Scan for the cell matching the given text and deliver its [x, y] coordinate at center. 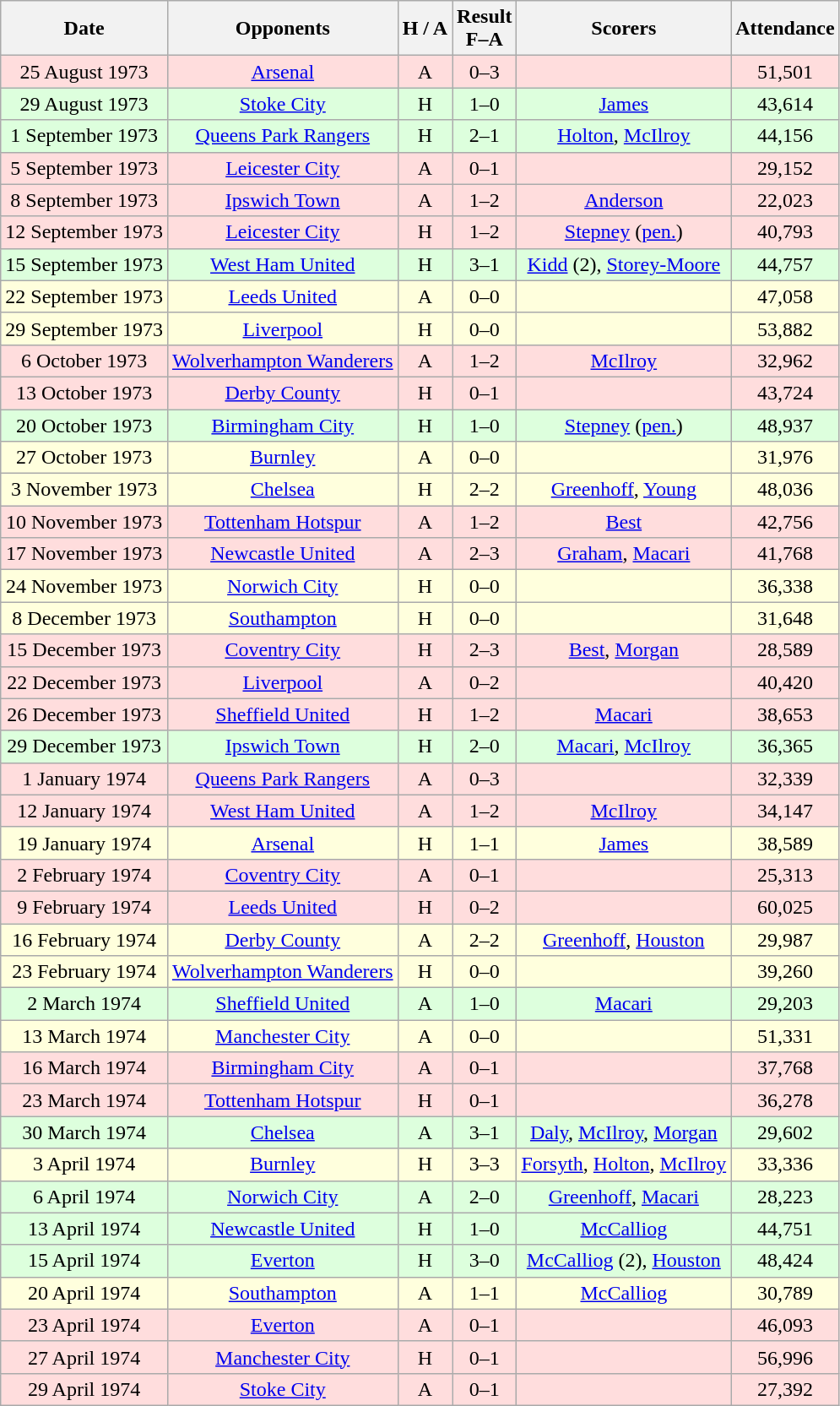
22 December 1973 [84, 682]
27,392 [785, 1389]
43,724 [785, 393]
9 February 1974 [84, 907]
Daly, McIlroy, Morgan [624, 1132]
23 March 1974 [84, 1100]
29 December 1973 [84, 746]
29,987 [785, 940]
24 November 1973 [84, 586]
44,757 [785, 264]
H / A [425, 29]
1 September 1973 [84, 136]
34,147 [785, 811]
31,976 [785, 458]
13 March 1974 [84, 1036]
42,756 [785, 522]
Best, Morgan [624, 650]
3–0 [485, 1261]
Attendance [785, 29]
13 April 1974 [84, 1229]
20 October 1973 [84, 425]
39,260 [785, 972]
29 September 1973 [84, 328]
1 January 1974 [84, 779]
8 September 1973 [84, 200]
15 April 1974 [84, 1261]
16 February 1974 [84, 940]
29 August 1973 [84, 104]
32,962 [785, 361]
37,768 [785, 1068]
43,614 [785, 104]
3–3 [485, 1164]
16 March 1974 [84, 1068]
23 April 1974 [84, 1325]
15 September 1973 [84, 264]
2 February 1974 [84, 875]
60,025 [785, 907]
53,882 [785, 328]
48,937 [785, 425]
Scorers [624, 29]
33,336 [785, 1164]
3 November 1973 [84, 490]
22,023 [785, 200]
29,152 [785, 168]
25,313 [785, 875]
Greenhoff, Young [624, 490]
28,589 [785, 650]
27 October 1973 [84, 458]
23 February 1974 [84, 972]
28,223 [785, 1197]
51,331 [785, 1036]
32,339 [785, 779]
56,996 [785, 1357]
47,058 [785, 296]
40,420 [785, 682]
20 April 1974 [84, 1293]
Greenhoff, Houston [624, 940]
19 January 1974 [84, 843]
30 March 1974 [84, 1132]
48,036 [785, 490]
38,653 [785, 714]
15 December 1973 [84, 650]
46,093 [785, 1325]
Holton, McIlroy [624, 136]
Kidd (2), Storey-Moore [624, 264]
5 September 1973 [84, 168]
27 April 1974 [84, 1357]
Forsyth, Holton, McIlroy [624, 1164]
12 September 1973 [84, 232]
10 November 1973 [84, 522]
25 August 1973 [84, 72]
38,589 [785, 843]
22 September 1973 [84, 296]
17 November 1973 [84, 554]
6 October 1973 [84, 361]
26 December 1973 [84, 714]
Anderson [624, 200]
29,203 [785, 1004]
44,156 [785, 136]
ResultF–A [485, 29]
36,278 [785, 1100]
2 March 1974 [84, 1004]
3 April 1974 [84, 1164]
Macari, McIlroy [624, 746]
44,751 [785, 1229]
51,501 [785, 72]
8 December 1973 [84, 618]
29 April 1974 [84, 1389]
48,424 [785, 1261]
36,338 [785, 586]
Date [84, 29]
12 January 1974 [84, 811]
29,602 [785, 1132]
13 October 1973 [84, 393]
Greenhoff, Macari [624, 1197]
6 April 1974 [84, 1197]
30,789 [785, 1293]
36,365 [785, 746]
Best [624, 522]
40,793 [785, 232]
2–1 [485, 136]
Graham, Macari [624, 554]
31,648 [785, 618]
McCalliog (2), Houston [624, 1261]
41,768 [785, 554]
Opponents [282, 29]
